From the cell containing the given text, extract its center point as [X, Y] coordinate. 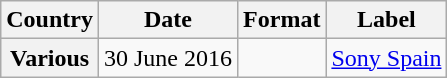
Date [168, 20]
Sony Spain [386, 58]
Format [282, 20]
30 June 2016 [168, 58]
Label [386, 20]
Country [50, 20]
Various [50, 58]
